Extract the (X, Y) coordinate from the center of the cell holding the provided text.  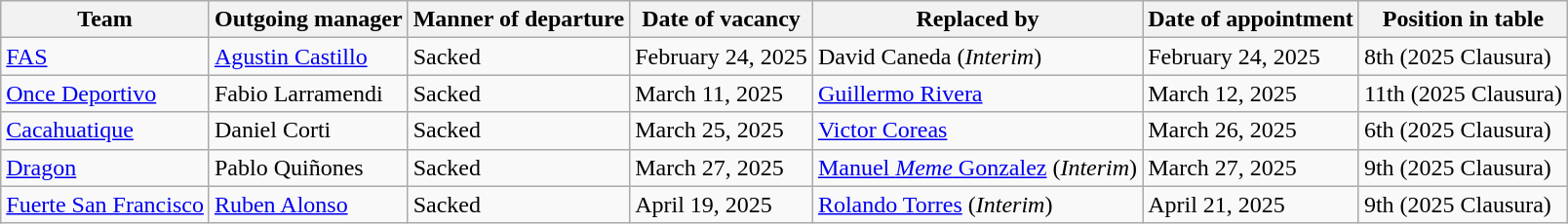
Cacahuatique (105, 131)
Rolando Torres (Interim) (977, 205)
8th (2025 Clausura) (1463, 56)
Position in table (1463, 19)
March 12, 2025 (1251, 93)
Pablo Quiñones (308, 168)
Manner of departure (519, 19)
FAS (105, 56)
Victor Coreas (977, 131)
Outgoing manager (308, 19)
Manuel Meme Gonzalez (Interim) (977, 168)
March 25, 2025 (722, 131)
David Caneda (Interim) (977, 56)
Fuerte San Francisco (105, 205)
Guillermo Rivera (977, 93)
Date of appointment (1251, 19)
Agustin Castillo (308, 56)
Dragon (105, 168)
Replaced by (977, 19)
April 21, 2025 (1251, 205)
Team (105, 19)
March 11, 2025 (722, 93)
Fabio Larramendi (308, 93)
April 19, 2025 (722, 205)
Date of vacancy (722, 19)
11th (2025 Clausura) (1463, 93)
Daniel Corti (308, 131)
Once Deportivo (105, 93)
March 26, 2025 (1251, 131)
6th (2025 Clausura) (1463, 131)
Ruben Alonso (308, 205)
